Scan for the cell matching the given text and deliver its [x, y] coordinate at center. 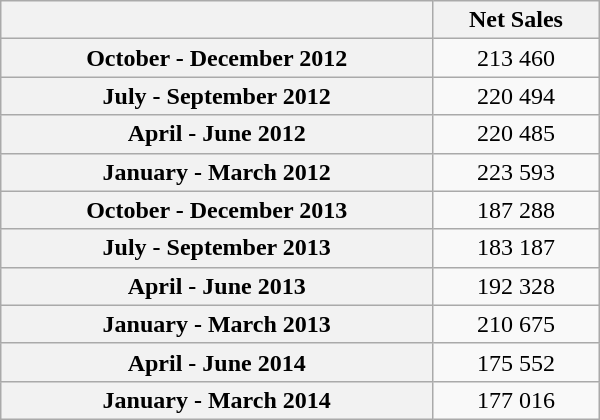
187 288 [516, 210]
220 485 [516, 134]
175 552 [516, 362]
213 460 [516, 58]
192 328 [516, 286]
January - March 2013 [217, 324]
223 593 [516, 172]
October - December 2012 [217, 58]
July - September 2012 [217, 96]
April - June 2014 [217, 362]
January - March 2014 [217, 400]
Net Sales [516, 20]
July - September 2013 [217, 248]
January - March 2012 [217, 172]
183 187 [516, 248]
April - June 2013 [217, 286]
220 494 [516, 96]
210 675 [516, 324]
177 016 [516, 400]
October - December 2013 [217, 210]
April - June 2012 [217, 134]
